For the text-containing cell, return its midpoint in (X, Y) coordinate format. 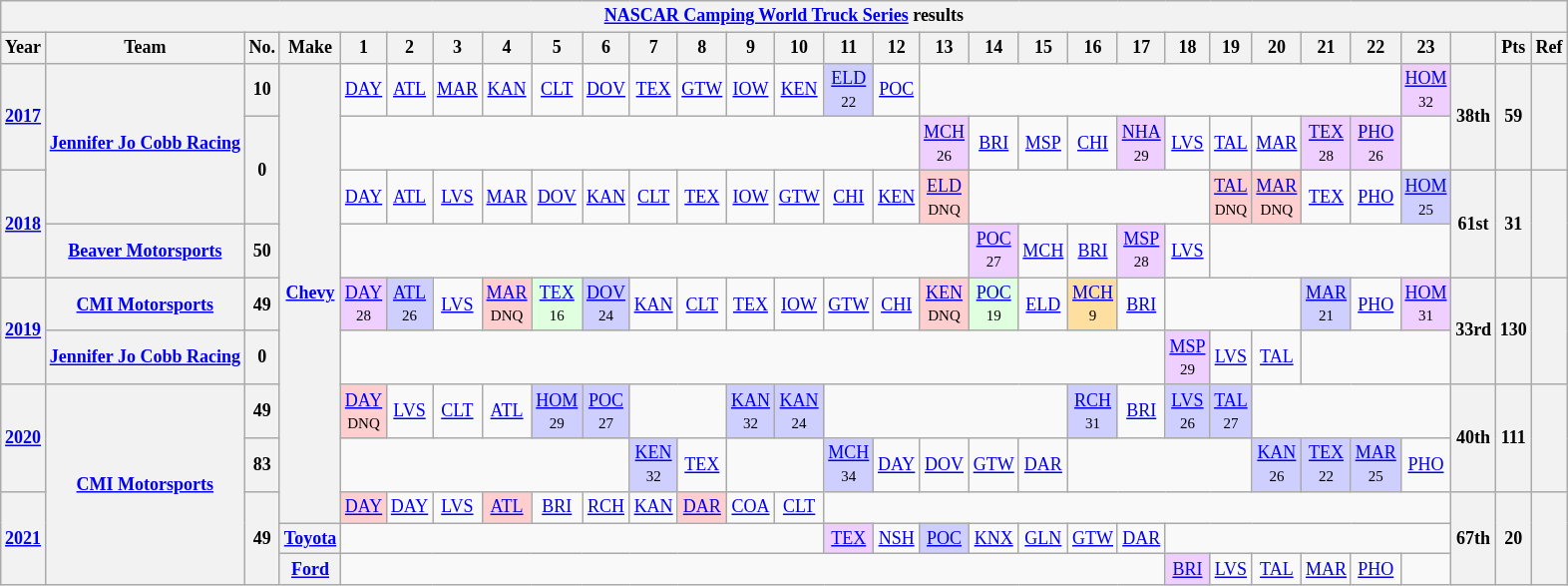
33rd (1474, 331)
Ford (309, 569)
TEX28 (1327, 144)
LVS26 (1187, 411)
Chevy (309, 293)
NHA29 (1141, 144)
MCH9 (1093, 304)
ATL26 (410, 304)
KEN32 (653, 465)
MCH34 (849, 465)
22 (1375, 48)
Team (145, 48)
23 (1426, 48)
ELD22 (849, 90)
HOM31 (1426, 304)
Pts (1513, 48)
8 (702, 48)
TALDNQ (1231, 197)
ELD (1043, 304)
KNX (993, 539)
6 (606, 48)
KAN24 (799, 411)
11 (849, 48)
NSH (897, 539)
MSP28 (1141, 251)
50 (261, 251)
Year (24, 48)
MAR25 (1375, 465)
Ref (1549, 48)
TAL27 (1231, 411)
3 (458, 48)
TEX16 (557, 304)
Make (309, 48)
MSP (1043, 144)
KAN26 (1277, 465)
RCH (606, 507)
67th (1474, 538)
21 (1327, 48)
12 (897, 48)
TEX22 (1327, 465)
19 (1231, 48)
MCH (1043, 251)
No. (261, 48)
MCH26 (945, 144)
2018 (24, 224)
2021 (24, 538)
DAY28 (363, 304)
61st (1474, 224)
18 (1187, 48)
5 (557, 48)
KENDNQ (945, 304)
RCH31 (1093, 411)
4 (507, 48)
DAYDNQ (363, 411)
31 (1513, 224)
KAN32 (751, 411)
7 (653, 48)
111 (1513, 437)
Toyota (309, 539)
13 (945, 48)
POC19 (993, 304)
COA (751, 507)
MAR21 (1327, 304)
130 (1513, 331)
ELDDNQ (945, 197)
Beaver Motorsports (145, 251)
NASCAR Camping World Truck Series results (784, 16)
16 (1093, 48)
15 (1043, 48)
1 (363, 48)
2017 (24, 116)
2019 (24, 331)
2 (410, 48)
PHO26 (1375, 144)
14 (993, 48)
HOM25 (1426, 197)
17 (1141, 48)
DOV24 (606, 304)
HOM32 (1426, 90)
MSP29 (1187, 357)
2020 (24, 437)
GLN (1043, 539)
38th (1474, 116)
9 (751, 48)
59 (1513, 116)
83 (261, 465)
40th (1474, 437)
HOM29 (557, 411)
